For the text-containing cell, return its midpoint in [x, y] coordinate format. 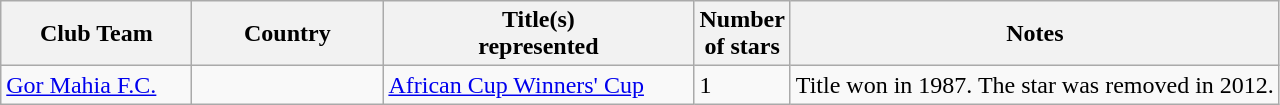
Notes [1034, 34]
Country [288, 34]
Gor Mahia F.C. [96, 85]
Title won in 1987. The star was removed in 2012. [1034, 85]
Numberof stars [742, 34]
Club Team [96, 34]
African Cup Winners' Cup [538, 85]
Title(s)represented [538, 34]
1 [742, 85]
